Output the (x, y) coordinate of the center of the cell containing the given text.  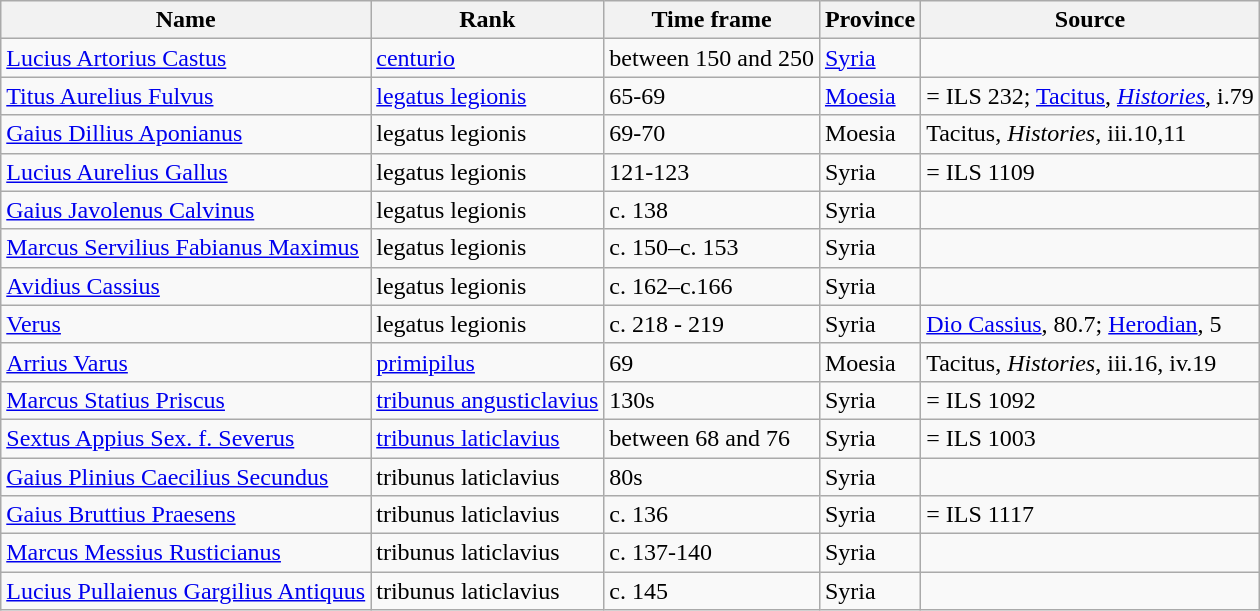
c. 136 (712, 515)
= ILS 1003 (1090, 438)
Arrius Varus (186, 362)
69 (712, 362)
c. 218 - 219 (712, 324)
Marcus Messius Rusticianus (186, 553)
c. 150–c. 153 (712, 248)
121-123 (712, 172)
Lucius Aurelius Gallus (186, 172)
Titus Aurelius Fulvus (186, 96)
80s (712, 477)
Marcus Statius Priscus (186, 400)
Gaius Javolenus Calvinus (186, 210)
Avidius Cassius (186, 286)
130s (712, 400)
= ILS 1092 (1090, 400)
= ILS 232; Tacitus, Histories, i.79 (1090, 96)
Lucius Pullaienus Gargilius Antiquus (186, 591)
Dio Cassius, 80.7; Herodian, 5 (1090, 324)
Rank (488, 20)
Gaius Plinius Caecilius Secundus (186, 477)
Marcus Servilius Fabianus Maximus (186, 248)
primipilus (488, 362)
Source (1090, 20)
between 68 and 76 (712, 438)
Name (186, 20)
Tacitus, Histories, iii.16, iv.19 (1090, 362)
69-70 (712, 134)
between 150 and 250 (712, 58)
Sextus Appius Sex. f. Severus (186, 438)
= ILS 1109 (1090, 172)
65-69 (712, 96)
c. 137-140 (712, 553)
Province (870, 20)
= ILS 1117 (1090, 515)
Tacitus, Histories, iii.10,11 (1090, 134)
Verus (186, 324)
c. 138 (712, 210)
c. 145 (712, 591)
centurio (488, 58)
c. 162–c.166 (712, 286)
Gaius Bruttius Praesens (186, 515)
Gaius Dillius Aponianus (186, 134)
Lucius Artorius Castus (186, 58)
Time frame (712, 20)
tribunus angusticlavius (488, 400)
